Return the (X, Y) coordinate for the center point of the cell that contains the specified text.  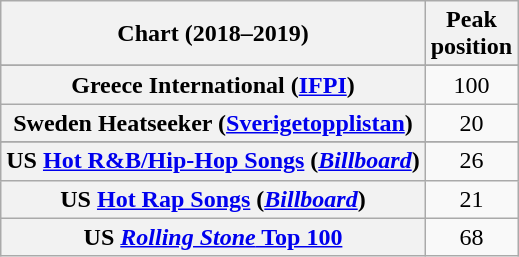
Peak position (471, 34)
Sweden Heatseeker (Sverigetopplistan) (213, 123)
20 (471, 123)
US Hot R&B/Hip-Hop Songs (Billboard) (213, 161)
68 (471, 237)
Chart (2018–2019) (213, 34)
26 (471, 161)
21 (471, 199)
US Rolling Stone Top 100 (213, 237)
Greece International (IFPI) (213, 85)
US Hot Rap Songs (Billboard) (213, 199)
100 (471, 85)
